Find where the given text appears and provide that cell's center as (x, y) coordinate. 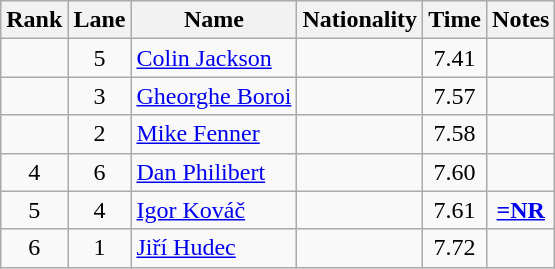
Dan Philibert (214, 172)
7.58 (455, 134)
Notes (521, 20)
Gheorghe Boroi (214, 96)
7.61 (455, 210)
7.60 (455, 172)
7.41 (455, 58)
7.72 (455, 248)
Colin Jackson (214, 58)
1 (100, 248)
Rank (34, 20)
Lane (100, 20)
Mike Fenner (214, 134)
Name (214, 20)
Nationality (360, 20)
2 (100, 134)
Time (455, 20)
3 (100, 96)
Igor Kováč (214, 210)
=NR (521, 210)
7.57 (455, 96)
Jiří Hudec (214, 248)
